Search for the cell housing the specified text and yield its (X, Y) center coordinate. 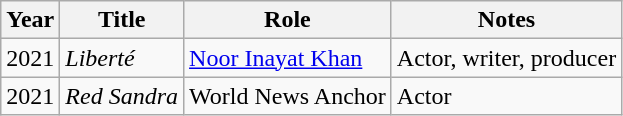
Red Sandra (122, 96)
Actor, writer, producer (506, 58)
World News Anchor (288, 96)
Title (122, 20)
Notes (506, 20)
Year (30, 20)
Role (288, 20)
Liberté (122, 58)
Noor Inayat Khan (288, 58)
Actor (506, 96)
